Determine the [X, Y] coordinate at the center of the cell enclosing the given text.  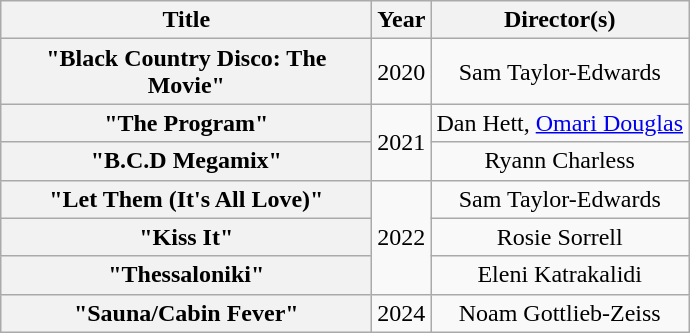
"Sauna/Cabin Fever" [186, 313]
Eleni Katrakalidi [560, 275]
2021 [402, 142]
"Kiss It" [186, 237]
"The Program" [186, 123]
"B.C.D Megamix" [186, 161]
Director(s) [560, 20]
"Thessaloniki" [186, 275]
Year [402, 20]
2022 [402, 237]
Rosie Sorrell [560, 237]
Noam Gottlieb-Zeiss [560, 313]
"Black Country Disco: The Movie" [186, 72]
Title [186, 20]
2020 [402, 72]
Dan Hett, Omari Douglas [560, 123]
Ryann Charless [560, 161]
"Let Them (It's All Love)" [186, 199]
2024 [402, 313]
